Detect which cell encompasses the target text, then output its [x, y] center coordinate. 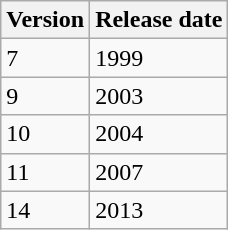
2007 [159, 172]
2004 [159, 134]
Version [46, 20]
7 [46, 58]
Release date [159, 20]
14 [46, 210]
9 [46, 96]
2013 [159, 210]
11 [46, 172]
1999 [159, 58]
2003 [159, 96]
10 [46, 134]
